Return [x, y] of the center of cell containing provided text 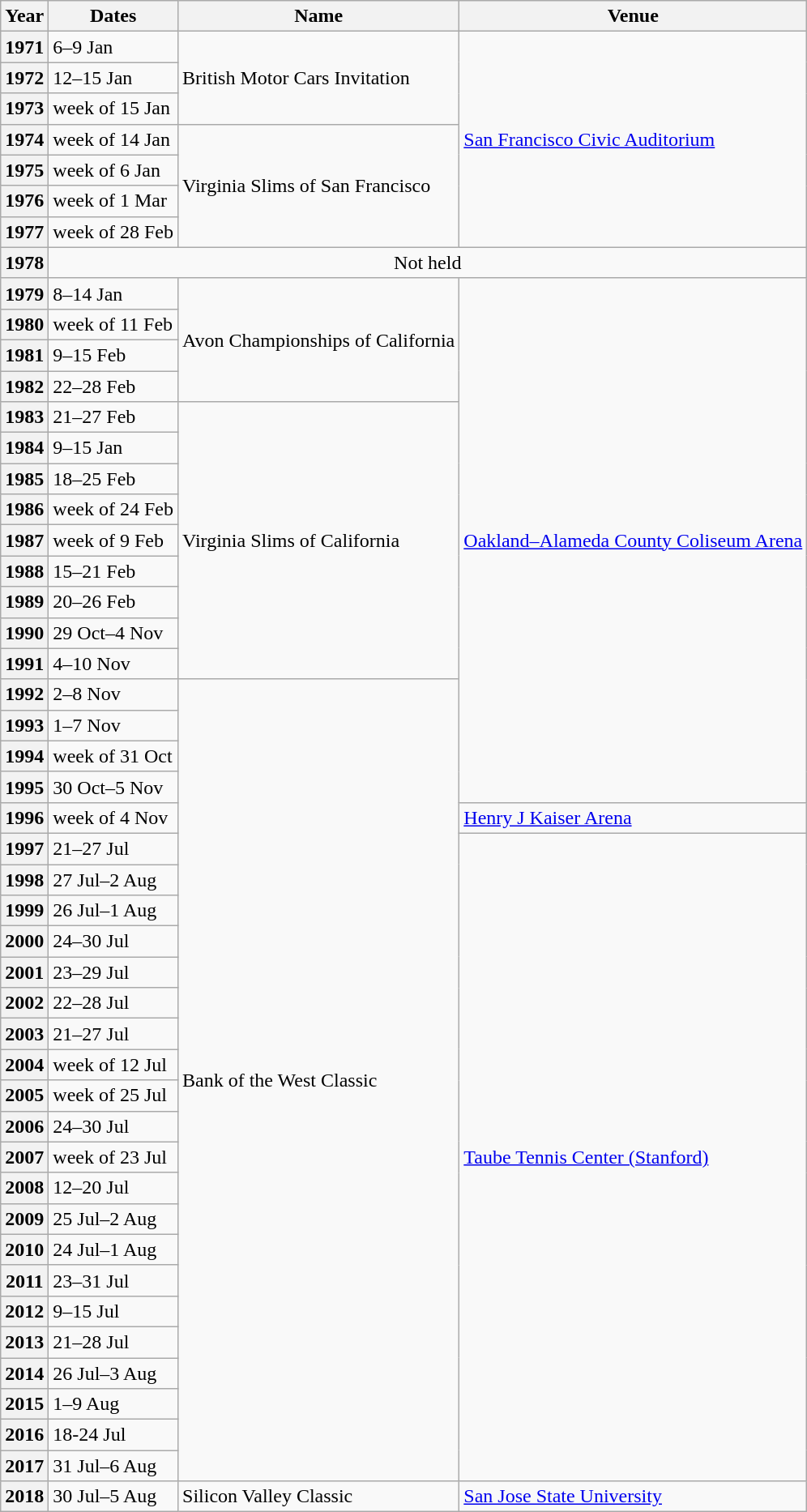
31 Jul–6 Aug [113, 1466]
29 Oct–4 Nov [113, 633]
2017 [24, 1466]
23–29 Jul [113, 972]
1987 [24, 540]
30 Oct–5 Nov [113, 787]
Oakland–Alameda County Coliseum Arena [634, 540]
30 Jul–5 Aug [113, 1497]
4–10 Nov [113, 664]
20–26 Feb [113, 602]
2001 [24, 972]
week of 15 Jan [113, 109]
2008 [24, 1188]
9–15 Feb [113, 355]
week of 11 Feb [113, 324]
2013 [24, 1342]
1980 [24, 324]
9–15 Jan [113, 448]
week of 25 Jul [113, 1096]
Virginia Slims of California [319, 541]
1990 [24, 633]
week of 4 Nov [113, 818]
1978 [24, 263]
21–28 Jul [113, 1342]
2006 [24, 1126]
2010 [24, 1249]
week of 12 Jul [113, 1065]
24 Jul–1 Aug [113, 1249]
2016 [24, 1435]
1–7 Nov [113, 725]
1979 [24, 293]
1975 [24, 170]
1972 [24, 78]
2018 [24, 1497]
2007 [24, 1157]
Venue [634, 16]
1997 [24, 848]
15–21 Feb [113, 571]
1985 [24, 479]
1991 [24, 664]
9–15 Jul [113, 1311]
British Motor Cars Invitation [319, 78]
2002 [24, 1003]
1–9 Aug [113, 1404]
1981 [24, 355]
1992 [24, 694]
Virginia Slims of San Francisco [319, 186]
2015 [24, 1404]
Bank of the West Classic [319, 1080]
6–9 Jan [113, 47]
1988 [24, 571]
1974 [24, 139]
week of 14 Jan [113, 139]
Taube Tennis Center (Stanford) [634, 1157]
2014 [24, 1373]
week of 28 Feb [113, 232]
2004 [24, 1065]
18-24 Jul [113, 1435]
8–14 Jan [113, 293]
21–27 Feb [113, 417]
12–20 Jul [113, 1188]
1993 [24, 725]
Name [319, 16]
Not held [428, 263]
1977 [24, 232]
1996 [24, 818]
Year [24, 16]
27 Jul–2 Aug [113, 879]
2000 [24, 942]
22–28 Jul [113, 1003]
2009 [24, 1219]
2003 [24, 1034]
1976 [24, 201]
1994 [24, 756]
week of 6 Jan [113, 170]
1982 [24, 387]
12–15 Jan [113, 78]
week of 24 Feb [113, 510]
2–8 Nov [113, 694]
25 Jul–2 Aug [113, 1219]
2005 [24, 1096]
Silicon Valley Classic [319, 1497]
Dates [113, 16]
1989 [24, 602]
1973 [24, 109]
1984 [24, 448]
Henry J Kaiser Arena [634, 818]
1971 [24, 47]
23–31 Jul [113, 1280]
1983 [24, 417]
San Jose State University [634, 1497]
week of 23 Jul [113, 1157]
26 Jul–3 Aug [113, 1373]
week of 31 Oct [113, 756]
26 Jul–1 Aug [113, 911]
1998 [24, 879]
week of 9 Feb [113, 540]
Avon Championships of California [319, 340]
2011 [24, 1280]
1995 [24, 787]
2012 [24, 1311]
week of 1 Mar [113, 201]
18–25 Feb [113, 479]
San Francisco Civic Auditorium [634, 139]
22–28 Feb [113, 387]
1986 [24, 510]
1999 [24, 911]
